From the cell containing the given text, extract its center point as [x, y] coordinate. 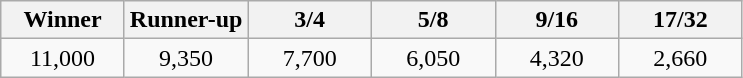
Winner [63, 20]
5/8 [433, 20]
9,350 [186, 58]
11,000 [63, 58]
6,050 [433, 58]
2,660 [681, 58]
17/32 [681, 20]
7,700 [310, 58]
Runner-up [186, 20]
4,320 [557, 58]
9/16 [557, 20]
3/4 [310, 20]
